Return the [x, y] coordinate for the center point of the cell that contains the specified text.  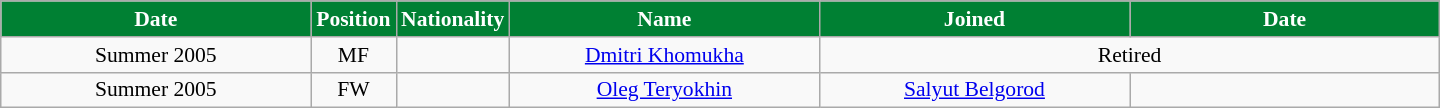
Retired [1129, 55]
Position [354, 19]
Salyut Belgorod [974, 90]
FW [354, 90]
Dmitri Khomukha [664, 55]
Oleg Teryokhin [664, 90]
Nationality [452, 19]
MF [354, 55]
Name [664, 19]
Joined [974, 19]
